Detect which cell encompasses the target text, then output its (x, y) center coordinate. 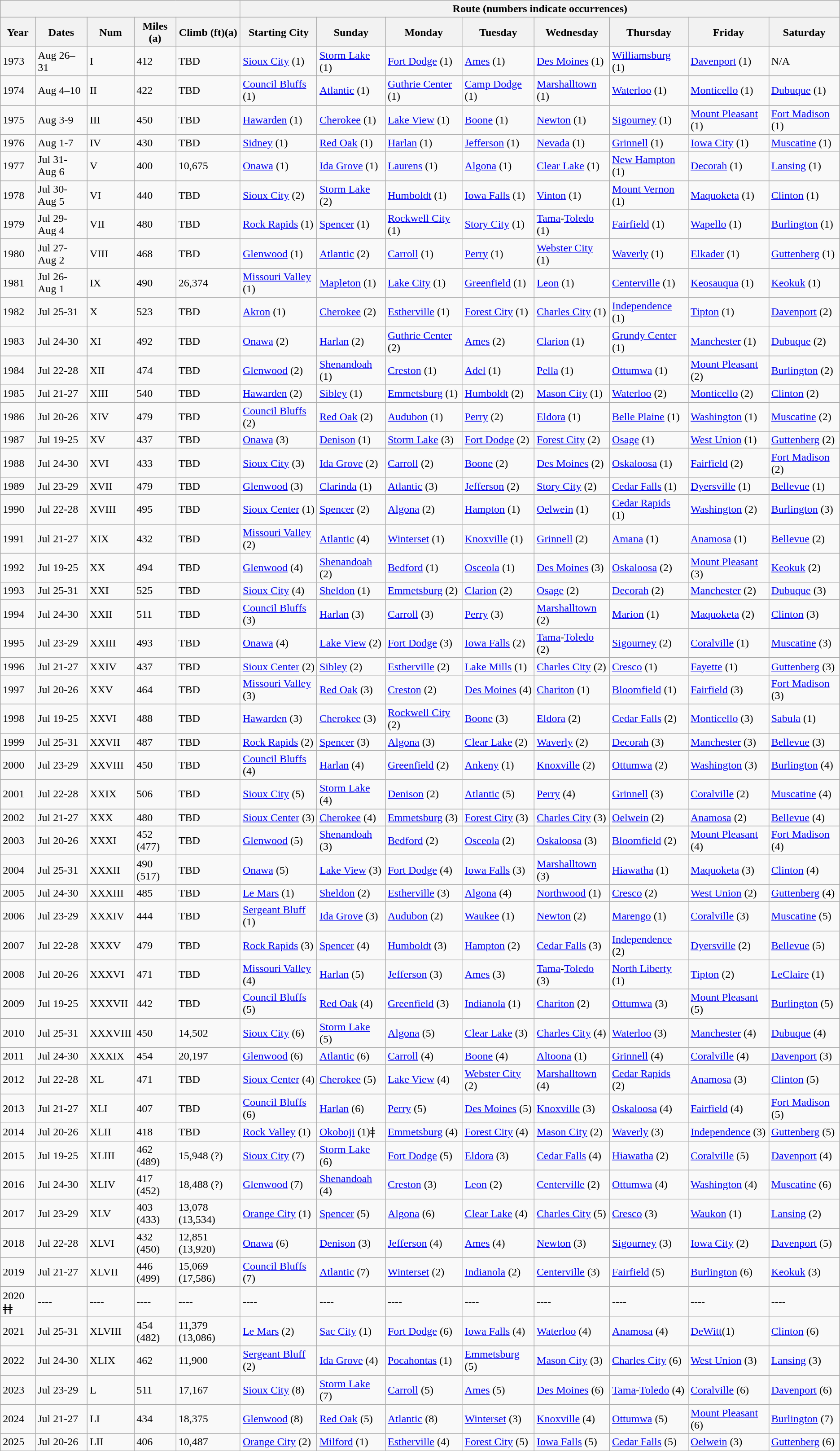
Fairfield (3) (729, 690)
VIII (110, 253)
Marshalltown (1) (572, 91)
1988 (18, 463)
Sioux City (6) (278, 1033)
Glenwood (1) (278, 253)
422 (155, 91)
2023 (18, 1390)
Milford (1) (351, 1442)
West Union (2) (729, 893)
Manchester (3) (729, 742)
540 (155, 394)
Storm Lake (6) (351, 1156)
Monticello (3) (729, 718)
Clinton (6) (804, 1332)
Iowa City (1) (729, 143)
Aug 1-7 (61, 143)
XXV (110, 690)
Decorah (1) (729, 166)
Fort Dodge (2) (498, 440)
Knoxville (4) (572, 1419)
Fort Madison (4) (804, 840)
XLIII (110, 1156)
Dubuque (4) (804, 1033)
Ames (1) (498, 61)
North Liberty (1) (649, 974)
Algona (3) (424, 742)
Mason City (1) (572, 394)
2020 ǂǂ (18, 1302)
Sioux City (5) (278, 795)
West Union (1) (729, 440)
Tama-Toledo (2) (572, 643)
Cherokee (3) (351, 718)
Cresco (2) (649, 893)
Dyersville (2) (729, 945)
Glenwood (2) (278, 371)
468 (155, 253)
488 (155, 718)
Mount Pleasant (5) (729, 1004)
Cedar Falls (5) (649, 1442)
Shenandoah (1) (351, 371)
Ottumwa (2) (649, 765)
Fort Madison (1) (804, 119)
Leon (2) (498, 1184)
Onawa (1) (278, 166)
Marshalltown (4) (572, 1079)
XLIX (110, 1360)
XLVII (110, 1272)
Winterset (1) (424, 539)
407 (155, 1108)
26,374 (208, 283)
Guthrie Center (1) (424, 91)
Jefferson (1) (498, 143)
Fairfield (2) (729, 463)
Lake View (4) (424, 1079)
Algona (1) (498, 166)
Burlington (4) (804, 765)
Sioux Center (3) (278, 818)
LI (110, 1419)
418 (155, 1132)
Muscatine (3) (804, 643)
Maquoketa (2) (729, 614)
Fort Madison (5) (804, 1108)
Shenandoah (3) (351, 840)
2003 (18, 840)
2025 (18, 1442)
433 (155, 463)
Independence (2) (649, 945)
1990 (18, 509)
Belle Plaine (1) (649, 417)
Muscatine (1) (804, 143)
XXXIV (110, 916)
Algona (4) (498, 893)
Clarinda (1) (351, 486)
Ida Grove (3) (351, 916)
Northwood (1) (572, 893)
XXIX (110, 795)
Des Moines (5) (498, 1108)
Oelwein (3) (729, 1442)
Coralville (3) (729, 916)
Sunday (351, 32)
Sioux City (2) (278, 195)
1974 (18, 91)
Laurens (1) (424, 166)
2002 (18, 818)
17,167 (208, 1390)
1992 (18, 567)
Sabula (1) (804, 718)
Bedford (1) (424, 567)
Creston (1) (424, 371)
Vinton (1) (572, 195)
1993 (18, 591)
XLVI (110, 1243)
Monticello (2) (729, 394)
Centerville (3) (572, 1272)
446 (499) (155, 1272)
Sheldon (1) (351, 591)
LII (110, 1442)
Year (18, 32)
Onawa (4) (278, 643)
Orange City (2) (278, 1442)
13,078 (13,534) (208, 1214)
Fort Dodge (6) (424, 1332)
Sheldon (2) (351, 893)
Ida Grove (1) (351, 166)
406 (155, 1442)
Council Bluffs (7) (278, 1272)
Wapello (1) (729, 224)
Charles City (4) (572, 1033)
1987 (18, 440)
Sioux City (3) (278, 463)
Lake View (3) (351, 870)
Ankeny (1) (498, 765)
Waterloo (2) (649, 394)
Jul 30-Aug 5 (61, 195)
Waterloo (1) (649, 91)
Missouri Valley (1) (278, 283)
XXIV (110, 666)
1976 (18, 143)
Atlantic (4) (351, 539)
Des Moines (4) (498, 690)
2008 (18, 974)
Harlan (4) (351, 765)
Elkader (1) (729, 253)
Ames (2) (498, 341)
XXI (110, 591)
Knoxville (1) (498, 539)
VII (110, 224)
Harlan (2) (351, 341)
Atlantic (2) (351, 253)
Cherokee (5) (351, 1079)
525 (155, 591)
Indianola (2) (498, 1272)
Harlan (5) (351, 974)
Tipton (1) (729, 312)
434 (155, 1419)
Des Moines (2) (572, 463)
Davenport (1) (729, 61)
430 (155, 143)
1994 (18, 614)
Glenwood (3) (278, 486)
XXVIII (110, 765)
Carroll (1) (424, 253)
Aug 4–10 (61, 91)
Glenwood (6) (278, 1056)
Clear Lake (2) (498, 742)
Anamosa (2) (729, 818)
Keokuk (1) (804, 283)
1996 (18, 666)
Spencer (2) (351, 509)
Storm Lake (5) (351, 1033)
Lansing (2) (804, 1214)
11,900 (208, 1360)
Dubuque (3) (804, 591)
Bloomfield (2) (649, 840)
1999 (18, 742)
Estherville (4) (424, 1442)
XIX (110, 539)
1985 (18, 394)
Grinnell (4) (649, 1056)
Audubon (2) (424, 916)
Clarion (1) (572, 341)
Glenwood (5) (278, 840)
Clinton (1) (804, 195)
Keosauqua (1) (729, 283)
Muscatine (5) (804, 916)
Glenwood (4) (278, 567)
Missouri Valley (4) (278, 974)
490 (517) (155, 870)
Charles City (6) (649, 1360)
Fairfield (4) (729, 1108)
Burlington (2) (804, 371)
Council Bluffs (2) (278, 417)
Davenport (3) (804, 1056)
Red Oak (4) (351, 1004)
Dubuque (1) (804, 91)
Guttenberg (5) (804, 1132)
Starting City (278, 32)
Hawarden (2) (278, 394)
Okoboji (1)ǂ (351, 1132)
Winterset (2) (424, 1272)
Story City (1) (498, 224)
Chariton (2) (572, 1004)
Waterloo (4) (572, 1332)
Jul 27-Aug 2 (61, 253)
IX (110, 283)
412 (155, 61)
487 (155, 742)
DeWitt(1) (729, 1332)
Waukon (1) (729, 1214)
Sergeant Bluff (1) (278, 916)
Guthrie Center (2) (424, 341)
Fort Dodge (4) (424, 870)
Mason City (2) (572, 1132)
474 (155, 371)
Estherville (1) (424, 312)
Audubon (1) (424, 417)
Webster City (2) (498, 1079)
Clear Lake (1) (572, 166)
Iowa Falls (5) (572, 1442)
Keokuk (2) (804, 567)
Coralville (2) (729, 795)
Clear Lake (3) (498, 1033)
Creston (2) (424, 690)
Newton (3) (572, 1243)
2015 (18, 1156)
1982 (18, 312)
1986 (18, 417)
XXXVII (110, 1004)
Carroll (5) (424, 1390)
Storm Lake (1) (351, 61)
Atlantic (8) (424, 1419)
V (110, 166)
Newton (2) (572, 916)
1979 (18, 224)
Grinnell (2) (572, 539)
462 (489) (155, 1156)
Adel (1) (498, 371)
Ottumwa (3) (649, 1004)
20,197 (208, 1056)
Newton (1) (572, 119)
Fairfield (1) (649, 224)
Algona (2) (424, 509)
XXX (110, 818)
XXXII (110, 870)
Oskaloosa (3) (572, 840)
Osage (1) (649, 440)
2000 (18, 765)
Rock Rapids (2) (278, 742)
Anamosa (1) (729, 539)
Num (110, 32)
LeClaire (1) (804, 974)
Cherokee (4) (351, 818)
Cresco (1) (649, 666)
Dubuque (2) (804, 341)
Akron (1) (278, 312)
2005 (18, 893)
Marion (1) (649, 614)
18,375 (208, 1419)
XVII (110, 486)
Atlantic (6) (351, 1056)
Ottumwa (1) (649, 371)
Jefferson (4) (424, 1243)
Oskaloosa (1) (649, 463)
Winterset (3) (498, 1419)
Sigourney (2) (649, 643)
Denison (2) (424, 795)
Emmetsburg (1) (424, 394)
Boone (3) (498, 718)
Burlington (7) (804, 1419)
Guttenberg (2) (804, 440)
Sigourney (3) (649, 1243)
462 (155, 1360)
Sioux City (1) (278, 61)
Marshalltown (2) (572, 614)
Estherville (2) (424, 666)
Fayette (1) (729, 666)
15,948 (?) (208, 1156)
Sioux City (4) (278, 591)
Rockwell City (2) (424, 718)
Ida Grove (2) (351, 463)
Charles City (1) (572, 312)
Jefferson (2) (498, 486)
Muscatine (2) (804, 417)
Pocahontas (1) (424, 1360)
18,488 (?) (208, 1184)
Shenandoah (2) (351, 567)
Jul 29-Aug 4 (61, 224)
Greenfield (2) (424, 765)
Sioux City (8) (278, 1390)
Camp Dodge (1) (498, 91)
Storm Lake (4) (351, 795)
2004 (18, 870)
442 (155, 1004)
XXXIII (110, 893)
Des Moines (6) (572, 1390)
Centerville (2) (572, 1184)
523 (155, 312)
Denison (1) (351, 440)
Forest City (2) (572, 440)
Carroll (3) (424, 614)
Sioux Center (4) (278, 1079)
Eldora (3) (498, 1156)
Hiawatha (1) (649, 870)
Ames (5) (498, 1390)
1997 (18, 690)
Grinnell (3) (649, 795)
Atlantic (3) (424, 486)
Onawa (2) (278, 341)
XXXIX (110, 1056)
2001 (18, 795)
Rock Rapids (3) (278, 945)
Cedar Falls (1) (649, 486)
Storm Lake (7) (351, 1390)
Fort Dodge (5) (424, 1156)
Estherville (3) (424, 893)
XII (110, 371)
Red Oak (5) (351, 1419)
XXVII (110, 742)
2007 (18, 945)
Guttenberg (6) (804, 1442)
Cherokee (2) (351, 312)
II (110, 91)
Hampton (2) (498, 945)
Forest City (3) (498, 818)
Sidney (1) (278, 143)
Council Bluffs (5) (278, 1004)
Waverly (2) (572, 742)
Waukee (1) (498, 916)
Emmetsburg (3) (424, 818)
1973 (18, 61)
Chariton (1) (572, 690)
Cherokee (1) (351, 119)
Perry (2) (498, 417)
1983 (18, 341)
Washington (3) (729, 765)
Manchester (4) (729, 1033)
417 (452) (155, 1184)
Clinton (4) (804, 870)
Iowa Falls (3) (498, 870)
Eldora (1) (572, 417)
Fairfield (5) (649, 1272)
Cedar Falls (3) (572, 945)
Mount Pleasant (1) (729, 119)
Lake Mills (1) (498, 666)
Mason City (3) (572, 1360)
Boone (2) (498, 463)
Anamosa (4) (649, 1332)
Sac City (1) (351, 1332)
Dyersville (1) (729, 486)
Washington (2) (729, 509)
Cedar Rapids (1) (649, 509)
Cresco (3) (649, 1214)
XLII (110, 1132)
XXIII (110, 643)
Waverly (1) (649, 253)
432 (450) (155, 1243)
Bellevue (3) (804, 742)
Emmetsburg (4) (424, 1132)
Coralville (1) (729, 643)
Spencer (5) (351, 1214)
Council Bluffs (1) (278, 91)
Sibley (2) (351, 666)
Maquoketa (3) (729, 870)
Charles City (2) (572, 666)
Muscatine (6) (804, 1184)
XXXVI (110, 974)
Council Bluffs (4) (278, 765)
Le Mars (2) (278, 1332)
Burlington (1) (804, 224)
Council Bluffs (6) (278, 1108)
1984 (18, 371)
Oelwein (2) (649, 818)
2009 (18, 1004)
Cedar Rapids (2) (649, 1079)
Perry (3) (498, 614)
XXXI (110, 840)
III (110, 119)
454 (482) (155, 1332)
Washington (4) (729, 1184)
Sioux City (7) (278, 1156)
Sigourney (1) (649, 119)
Hiawatha (2) (649, 1156)
Harlan (6) (351, 1108)
Glenwood (8) (278, 1419)
Tuesday (498, 32)
Marshalltown (3) (572, 870)
2013 (18, 1108)
Lake View (1) (424, 119)
Humboldt (2) (498, 394)
Onawa (3) (278, 440)
XLV (110, 1214)
Atlantic (5) (498, 795)
XVIII (110, 509)
Missouri Valley (2) (278, 539)
Burlington (3) (804, 509)
Osceola (2) (498, 840)
Iowa Falls (1) (498, 195)
Glenwood (7) (278, 1184)
454 (155, 1056)
Coralville (5) (729, 1156)
432 (155, 539)
Des Moines (1) (572, 61)
2014 (18, 1132)
Guttenberg (1) (804, 253)
Webster City (1) (572, 253)
Mount Pleasant (6) (729, 1419)
Decorah (2) (649, 591)
Independence (3) (729, 1132)
Onawa (6) (278, 1243)
Grundy Center (1) (649, 341)
2012 (18, 1079)
Emmetsburg (2) (424, 591)
Ottumwa (5) (649, 1419)
Rockwell City (1) (424, 224)
Lansing (3) (804, 1360)
Creston (3) (424, 1184)
Manchester (1) (729, 341)
400 (155, 166)
Keokuk (3) (804, 1272)
Independence (1) (649, 312)
Sioux Center (1) (278, 509)
XL (110, 1079)
10,675 (208, 166)
XV (110, 440)
10,487 (208, 1442)
Osage (2) (572, 591)
Oskaloosa (4) (649, 1108)
Davenport (6) (804, 1390)
Waverly (3) (649, 1132)
2022 (18, 1360)
Osceola (1) (498, 567)
Perry (5) (424, 1108)
Hampton (1) (498, 509)
Coralville (6) (729, 1390)
Tama-Toledo (3) (572, 974)
1998 (18, 718)
Jefferson (3) (424, 974)
Spencer (4) (351, 945)
Cedar Falls (4) (572, 1156)
492 (155, 341)
Charles City (3) (572, 818)
Decorah (3) (649, 742)
Storm Lake (2) (351, 195)
Fort Dodge (1) (424, 61)
1975 (18, 119)
Oskaloosa (2) (649, 567)
1989 (18, 486)
XLIV (110, 1184)
Iowa City (2) (729, 1243)
Carroll (2) (424, 463)
X (110, 312)
Knoxville (3) (572, 1108)
Mapleton (1) (351, 283)
495 (155, 509)
XLVIII (110, 1332)
1981 (18, 283)
Lake View (2) (351, 643)
Monday (424, 32)
Ottumwa (4) (649, 1184)
XIV (110, 417)
Pella (1) (572, 371)
Aug 26–31 (61, 61)
Climb (ft)(a) (208, 32)
Rock Valley (1) (278, 1132)
Cedar Falls (2) (649, 718)
440 (155, 195)
Iowa Falls (2) (498, 643)
Council Bluffs (3) (278, 614)
403 (433) (155, 1214)
11,379 (13,086) (208, 1332)
Humboldt (1) (424, 195)
Muscatine (4) (804, 795)
Amana (1) (649, 539)
Atlantic (1) (351, 91)
Coralville (4) (729, 1056)
Le Mars (1) (278, 893)
Washington (1) (729, 417)
2010 (18, 1033)
Rock Rapids (1) (278, 224)
452 (477) (155, 840)
Spencer (3) (351, 742)
Miles (a) (155, 32)
444 (155, 916)
Mount Pleasant (3) (729, 567)
Greenfield (3) (424, 1004)
Story City (2) (572, 486)
Bloomfield (1) (649, 690)
Mount Pleasant (4) (729, 840)
Aug 3-9 (61, 119)
Bellevue (1) (804, 486)
1977 (18, 166)
Jul 31-Aug 6 (61, 166)
Harlan (3) (351, 614)
Sergeant Bluff (2) (278, 1360)
Boone (4) (498, 1056)
506 (155, 795)
Iowa Falls (4) (498, 1332)
Fort Madison (3) (804, 690)
2018 (18, 1243)
Davenport (5) (804, 1243)
Burlington (5) (804, 1004)
Guttenberg (3) (804, 666)
493 (155, 643)
1991 (18, 539)
Red Oak (2) (351, 417)
Jul 26-Aug 1 (61, 283)
Onawa (5) (278, 870)
Forest City (1) (498, 312)
Boone (1) (498, 119)
XXVI (110, 718)
Perry (4) (572, 795)
Saturday (804, 32)
Fort Madison (2) (804, 463)
Denison (3) (351, 1243)
Clinton (5) (804, 1079)
Davenport (2) (804, 312)
Tama-Toledo (1) (572, 224)
XIII (110, 394)
Grinnell (1) (649, 143)
VI (110, 195)
Red Oak (1) (351, 143)
Fort Dodge (3) (424, 643)
1978 (18, 195)
Clinton (2) (804, 394)
Guttenberg (4) (804, 893)
Ida Grove (4) (351, 1360)
Dates (61, 32)
Wednesday (572, 32)
Ames (3) (498, 974)
Sibley (1) (351, 394)
Williamsburg (1) (649, 61)
12,851 (13,920) (208, 1243)
Algona (5) (424, 1033)
2021 (18, 1332)
N/A (804, 61)
Indianola (1) (498, 1004)
Centerville (1) (649, 283)
Waterloo (3) (649, 1033)
Davenport (4) (804, 1156)
Forest City (4) (498, 1132)
Des Moines (3) (572, 567)
Carroll (4) (424, 1056)
Nevada (1) (572, 143)
Maquoketa (1) (729, 195)
Humboldt (3) (424, 945)
2017 (18, 1214)
485 (155, 893)
Clear Lake (4) (498, 1214)
Perry (1) (498, 253)
Friday (729, 32)
Red Oak (3) (351, 690)
Bedford (2) (424, 840)
Spencer (1) (351, 224)
Clarion (2) (498, 591)
XVI (110, 463)
Forest City (5) (498, 1442)
Tama-Toledo (4) (649, 1390)
490 (155, 283)
Burlington (6) (729, 1272)
Oelwein (1) (572, 509)
464 (155, 690)
Algona (6) (424, 1214)
Marengo (1) (649, 916)
1980 (18, 253)
Mount Vernon (1) (649, 195)
Monticello (1) (729, 91)
Manchester (2) (729, 591)
Bellevue (2) (804, 539)
Storm Lake (3) (424, 440)
Missouri Valley (3) (278, 690)
Knoxville (2) (572, 765)
XXII (110, 614)
Lansing (1) (804, 166)
1995 (18, 643)
Altoona (1) (572, 1056)
IV (110, 143)
2024 (18, 1419)
Anamosa (3) (729, 1079)
15,069 (17,586) (208, 1272)
494 (155, 567)
Hawarden (1) (278, 119)
Thursday (649, 32)
2006 (18, 916)
XLI (110, 1108)
Harlan (1) (424, 143)
Emmetsburg (5) (498, 1360)
14,502 (208, 1033)
Mount Pleasant (2) (729, 371)
West Union (3) (729, 1360)
XXXV (110, 945)
2016 (18, 1184)
XX (110, 567)
Sioux Center (2) (278, 666)
Orange City (1) (278, 1214)
Leon (1) (572, 283)
Lake City (1) (424, 283)
Eldora (2) (572, 718)
2019 (18, 1272)
XXXVIII (110, 1033)
Greenfield (1) (498, 283)
Tipton (2) (729, 974)
Clinton (3) (804, 614)
Ames (4) (498, 1243)
Atlantic (7) (351, 1272)
Bellevue (4) (804, 818)
Shenandoah (4) (351, 1184)
2011 (18, 1056)
Bellevue (5) (804, 945)
Charles City (5) (572, 1214)
I (110, 61)
Hawarden (3) (278, 718)
XI (110, 341)
New Hampton (1) (649, 166)
Route (numbers indicate occurrences) (540, 9)
L (110, 1390)
